Return the (X, Y) coordinate for the center point of the cell that contains the specified text.  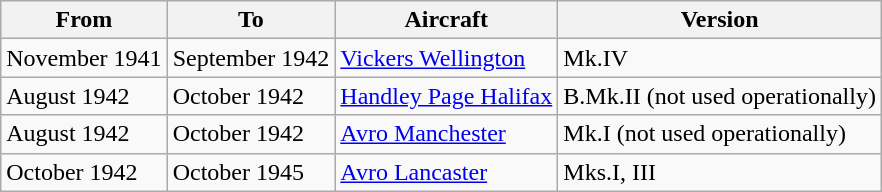
September 1942 (251, 58)
Aircraft (446, 20)
Avro Manchester (446, 134)
To (251, 20)
From (84, 20)
Handley Page Halifax (446, 96)
Avro Lancaster (446, 172)
B.Mk.II (not used operationally) (720, 96)
Mks.I, III (720, 172)
Mk.IV (720, 58)
Mk.I (not used operationally) (720, 134)
November 1941 (84, 58)
Vickers Wellington (446, 58)
October 1945 (251, 172)
Version (720, 20)
